Search for the cell housing the specified text and yield its (x, y) center coordinate. 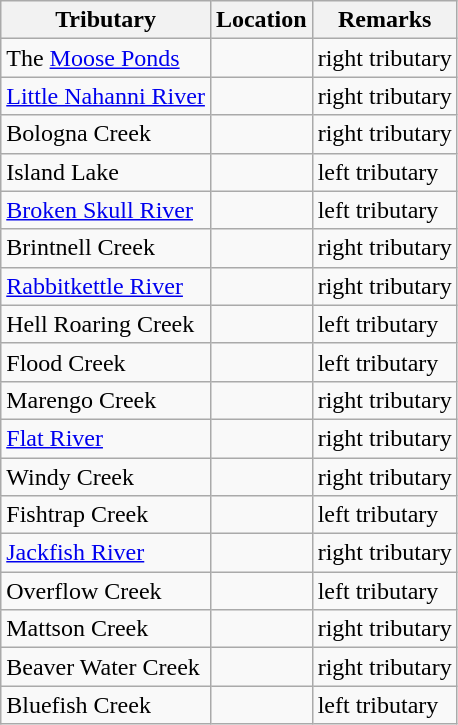
Broken Skull River (106, 210)
Flat River (106, 438)
Tributary (106, 20)
Overflow Creek (106, 591)
Fishtrap Creek (106, 515)
Remarks (384, 20)
Bluefish Creek (106, 705)
Location (261, 20)
Jackfish River (106, 553)
Windy Creek (106, 477)
Brintnell Creek (106, 248)
Rabbitkettle River (106, 286)
Island Lake (106, 172)
Marengo Creek (106, 400)
Bologna Creek (106, 134)
The Moose Ponds (106, 58)
Flood Creek (106, 362)
Little Nahanni River (106, 96)
Beaver Water Creek (106, 667)
Hell Roaring Creek (106, 324)
Mattson Creek (106, 629)
